Return the (x, y) coordinate for the center point of the cell that contains the specified text.  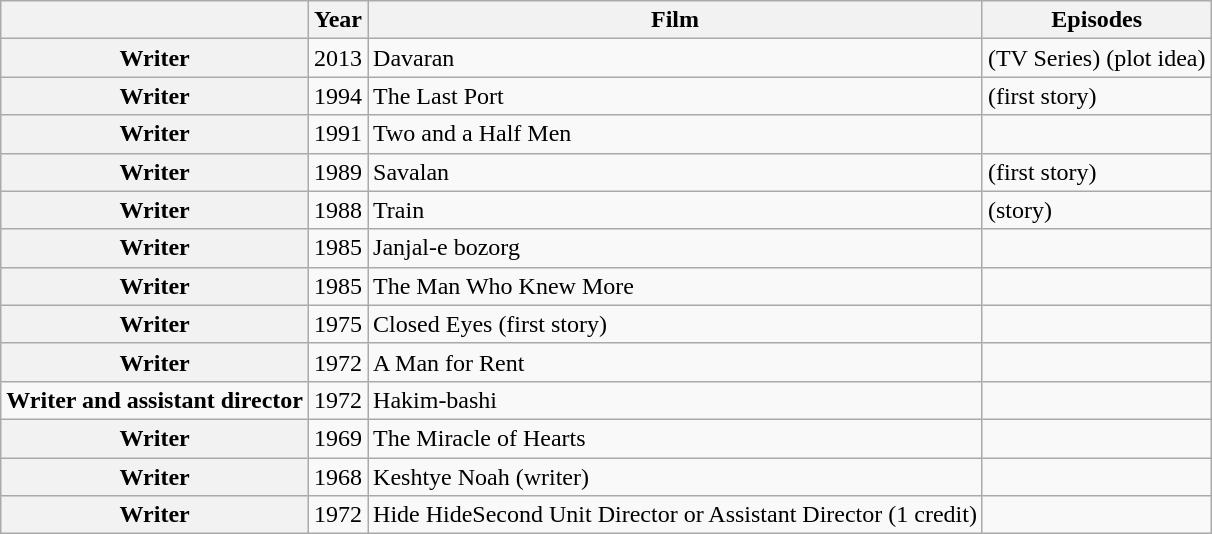
Film (676, 20)
1994 (338, 96)
1975 (338, 324)
Year (338, 20)
A Man for Rent (676, 362)
Closed Eyes (first story) (676, 324)
(story) (1096, 210)
Davaran (676, 58)
1969 (338, 438)
Two and a Half Men (676, 134)
The Last Port (676, 96)
Hakim-bashi (676, 400)
1988 (338, 210)
(TV Series) (plot idea) (1096, 58)
Writer and assistant director (155, 400)
The Miracle of Hearts (676, 438)
Janjal-e bozorg (676, 248)
Savalan (676, 172)
1991 (338, 134)
Episodes (1096, 20)
Keshtye Noah (writer) (676, 477)
1989 (338, 172)
1968 (338, 477)
The Man Who Knew More (676, 286)
Hide HideSecond Unit Director or Assistant Director (1 credit) (676, 515)
Train (676, 210)
2013 (338, 58)
